Provide the (X, Y) coordinate of the cell's center where the given text is located.  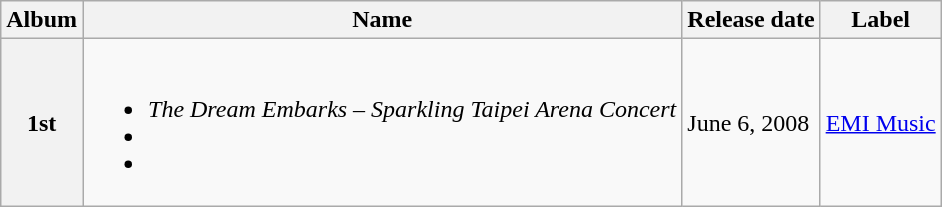
EMI Music (880, 122)
1st (42, 122)
Album (42, 20)
Name (382, 20)
Label (880, 20)
The Dream Embarks – Sparkling Taipei Arena Concert (382, 122)
June 6, 2008 (751, 122)
Release date (751, 20)
